Identify which cell holds the provided text, then report its [x, y] central coordinate. 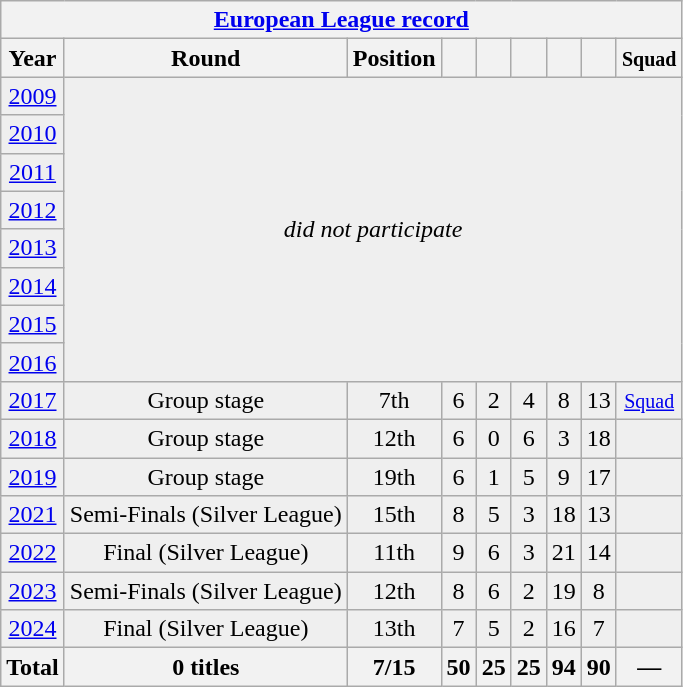
Position [394, 58]
2017 [33, 400]
7/15 [394, 667]
19 [564, 591]
2022 [33, 553]
2009 [33, 96]
2010 [33, 134]
European League record [342, 20]
17 [598, 477]
14 [598, 553]
2019 [33, 477]
Total [33, 667]
19th [394, 477]
did not participate [373, 229]
2016 [33, 362]
1 [494, 477]
2011 [33, 172]
Round [206, 58]
— [649, 667]
7th [394, 400]
2021 [33, 515]
2015 [33, 324]
2018 [33, 438]
90 [598, 667]
2023 [33, 591]
21 [564, 553]
2024 [33, 629]
2012 [33, 210]
94 [564, 667]
2014 [33, 286]
0 titles [206, 667]
50 [458, 667]
2013 [33, 248]
11th [394, 553]
13th [394, 629]
16 [564, 629]
Year [33, 58]
15th [394, 515]
0 [494, 438]
4 [528, 400]
